Detect which cell encompasses the target text, then output its (x, y) center coordinate. 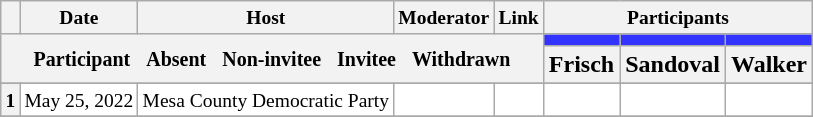
Participant Absent Non-invitee Invitee Withdrawn (272, 58)
Host (266, 18)
Frisch (581, 64)
Link (518, 18)
1 (10, 100)
May 25, 2022 (79, 100)
Participants (678, 18)
Date (79, 18)
Walker (768, 64)
Mesa County Democratic Party (266, 100)
Moderator (444, 18)
Sandoval (673, 64)
